Detect which cell encompasses the target text, then output its (X, Y) center coordinate. 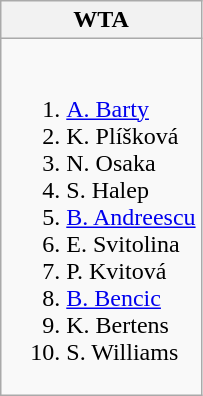
A. Barty K. Plíšková N. Osaka S. Halep B. Andreescu E. Svitolina P. Kvitová B. Bencic K. Bertens S. Williams (101, 217)
WTA (101, 20)
